Find where the given text appears and provide that cell's center as [x, y] coordinate. 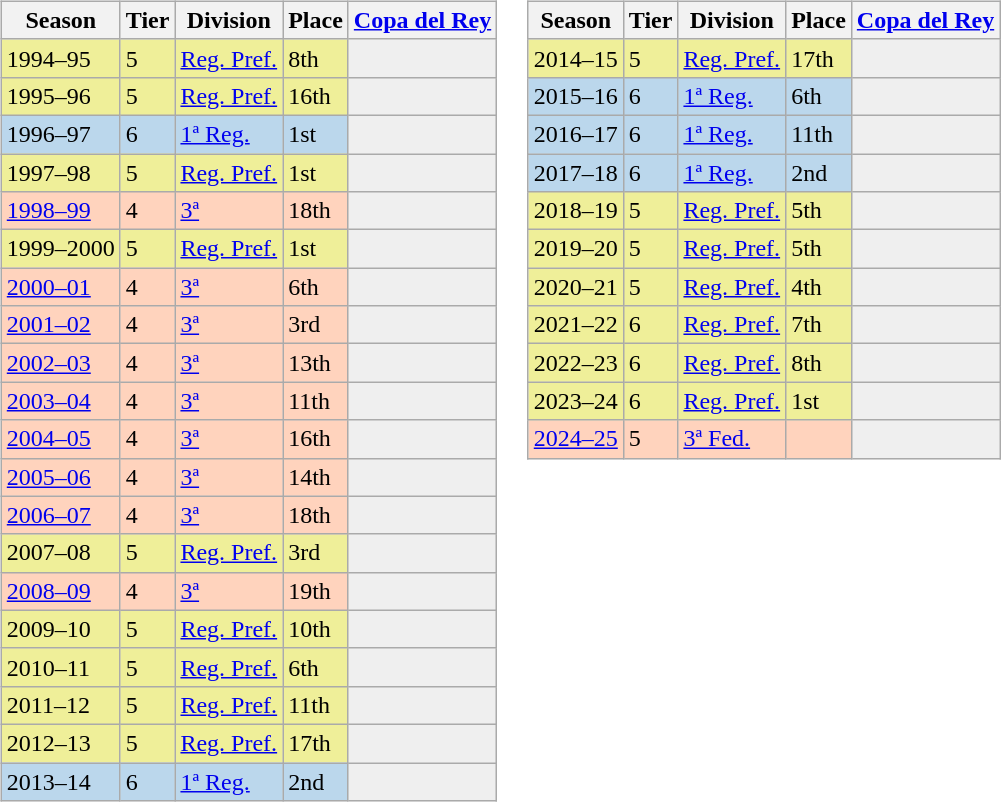
2004–05 [60, 439]
10th [316, 629]
2022–23 [576, 363]
2000–01 [60, 287]
19th [316, 591]
7th [819, 325]
2005–06 [60, 477]
2020–21 [576, 287]
2003–04 [60, 401]
2015–16 [576, 96]
2007–08 [60, 553]
4th [819, 287]
2019–20 [576, 249]
1996–97 [60, 134]
3ª Fed. [732, 439]
2013–14 [60, 781]
1994–95 [60, 58]
2016–17 [576, 134]
1998–99 [60, 211]
2021–22 [576, 325]
2012–13 [60, 743]
1999–2000 [60, 249]
2009–10 [60, 629]
2008–09 [60, 591]
2006–07 [60, 515]
2011–12 [60, 705]
1997–98 [60, 173]
2001–02 [60, 325]
1995–96 [60, 96]
2002–03 [60, 363]
2017–18 [576, 173]
14th [316, 477]
2014–15 [576, 58]
2010–11 [60, 667]
2024–25 [576, 439]
2018–19 [576, 211]
13th [316, 363]
2023–24 [576, 401]
